Find where the given text appears and provide that cell's center as [x, y] coordinate. 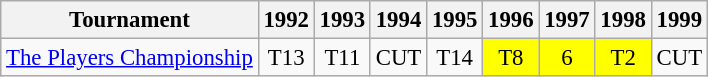
1997 [567, 20]
1993 [342, 20]
T8 [511, 58]
T2 [623, 58]
1999 [679, 20]
T14 [455, 58]
T13 [286, 58]
1998 [623, 20]
1994 [398, 20]
The Players Championship [130, 58]
1995 [455, 20]
Tournament [130, 20]
6 [567, 58]
1996 [511, 20]
1992 [286, 20]
T11 [342, 58]
